Find where the given text appears and provide that cell's center as [x, y] coordinate. 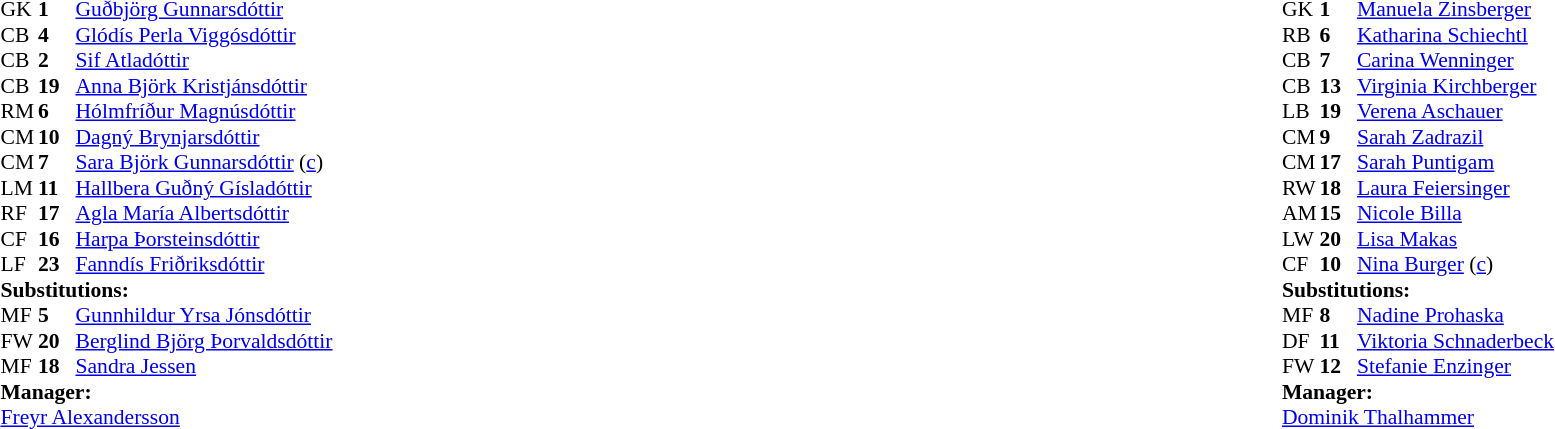
RF [19, 213]
Sif Atladóttir [204, 61]
Nina Burger (c) [1456, 265]
LF [19, 265]
LM [19, 188]
13 [1338, 86]
23 [57, 265]
4 [57, 35]
Fanndís Friðriksdóttir [204, 265]
12 [1338, 367]
Katharina Schiechtl [1456, 35]
RM [19, 111]
DF [1301, 341]
5 [57, 315]
Anna Björk Kristjánsdóttir [204, 86]
Verena Aschauer [1456, 111]
Sara Björk Gunnarsdóttir (c) [204, 163]
Agla María Albertsdóttir [204, 213]
Laura Feiersinger [1456, 188]
Dagný Brynjarsdóttir [204, 137]
Stefanie Enzinger [1456, 367]
Viktoria Schnaderbeck [1456, 341]
LW [1301, 239]
Lisa Makas [1456, 239]
Hallbera Guðný Gísladóttir [204, 188]
2 [57, 61]
8 [1338, 315]
Glódís Perla Viggósdóttir [204, 35]
Sarah Zadrazil [1456, 137]
Sarah Puntigam [1456, 163]
RB [1301, 35]
Nadine Prohaska [1456, 315]
Carina Wenninger [1456, 61]
AM [1301, 213]
Hólmfríður Magnúsdóttir [204, 111]
Nicole Billa [1456, 213]
Berglind Björg Þorvaldsdóttir [204, 341]
RW [1301, 188]
LB [1301, 111]
16 [57, 239]
15 [1338, 213]
9 [1338, 137]
Harpa Þorsteinsdóttir [204, 239]
Sandra Jessen [204, 367]
Gunnhildur Yrsa Jónsdóttir [204, 315]
Virginia Kirchberger [1456, 86]
